Find where the given text appears and provide that cell's center as (X, Y) coordinate. 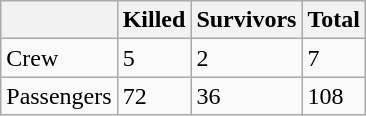
Killed (154, 20)
2 (246, 58)
72 (154, 96)
7 (334, 58)
36 (246, 96)
Passengers (59, 96)
Crew (59, 58)
108 (334, 96)
Total (334, 20)
Survivors (246, 20)
5 (154, 58)
